Detect which cell encompasses the target text, then output its [x, y] center coordinate. 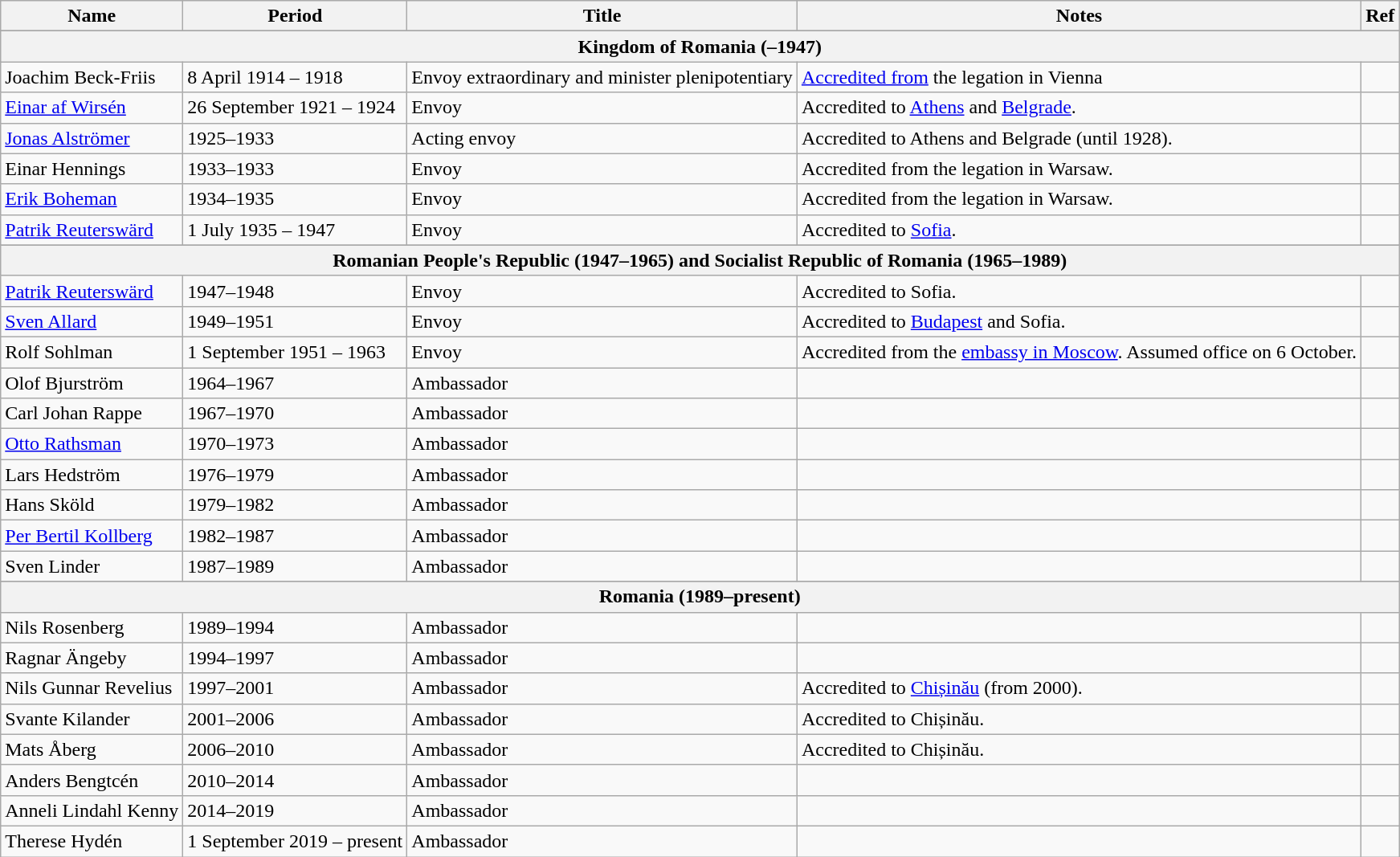
Mats Åberg [92, 749]
1933–1933 [296, 169]
Envoy extraordinary and minister plenipotentiary [602, 77]
1982–1987 [296, 536]
Einar af Wirsén [92, 108]
Accredited from the legation in Vienna [1079, 77]
1964–1967 [296, 383]
Accredited to Athens and Belgrade. [1079, 108]
1 September 1951 – 1963 [296, 352]
1997–2001 [296, 688]
Sven Linder [92, 566]
Lars Hedström [92, 475]
Sven Allard [92, 321]
1934–1935 [296, 199]
Rolf Sohlman [92, 352]
Kingdom of Romania (–1947) [700, 47]
Therese Hydén [92, 841]
1967–1970 [296, 414]
Anneli Lindahl Kenny [92, 810]
2014–2019 [296, 810]
Notes [1079, 16]
Nils Gunnar Revelius [92, 688]
1949–1951 [296, 321]
Einar Hennings [92, 169]
Hans Sköld [92, 505]
Romania (1989–present) [700, 597]
Per Bertil Kollberg [92, 536]
Otto Rathsman [92, 444]
2006–2010 [296, 749]
Nils Rosenberg [92, 627]
Olof Bjurström [92, 383]
2001–2006 [296, 719]
Svante Kilander [92, 719]
1925–1933 [296, 138]
Accredited to Athens and Belgrade (until 1928). [1079, 138]
1994–1997 [296, 658]
Anders Bengtcén [92, 780]
Accredited to Budapest and Sofia. [1079, 321]
1970–1973 [296, 444]
Accredited to Chișinău (from 2000). [1079, 688]
Joachim Beck-Friis [92, 77]
1976–1979 [296, 475]
Erik Boheman [92, 199]
2010–2014 [296, 780]
26 September 1921 – 1924 [296, 108]
1987–1989 [296, 566]
Period [296, 16]
Accredited from the embassy in Moscow. Assumed office on 6 October. [1079, 352]
8 April 1914 – 1918 [296, 77]
1 September 2019 – present [296, 841]
Carl Johan Rappe [92, 414]
Jonas Alströmer [92, 138]
Name [92, 16]
1947–1948 [296, 291]
Title [602, 16]
1 July 1935 – 1947 [296, 230]
Ragnar Ängeby [92, 658]
Acting envoy [602, 138]
Romanian People's Republic (1947–1965) and Socialist Republic of Romania (1965–1989) [700, 260]
1989–1994 [296, 627]
Ref [1380, 16]
1979–1982 [296, 505]
